Capture the cell that displays the provided text and extract its [X, Y] central coordinate. 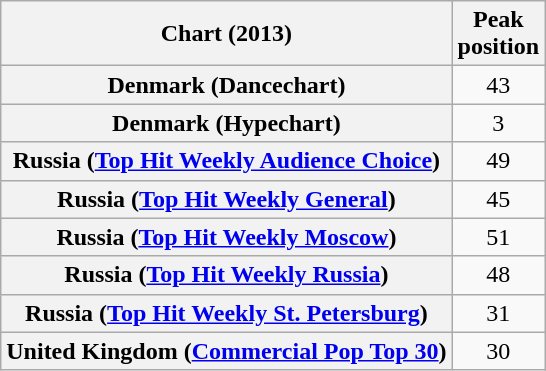
Russia (Top Hit Weekly St. Petersburg) [226, 313]
Russia (Top Hit Weekly Russia) [226, 275]
Russia (Top Hit Weekly General) [226, 199]
45 [498, 199]
Denmark (Dancechart) [226, 85]
51 [498, 237]
43 [498, 85]
United Kingdom (Commercial Pop Top 30) [226, 351]
Denmark (Hypechart) [226, 123]
Russia (Top Hit Weekly Moscow) [226, 237]
Peakposition [498, 34]
48 [498, 275]
3 [498, 123]
Russia (Top Hit Weekly Audience Choice) [226, 161]
30 [498, 351]
Chart (2013) [226, 34]
49 [498, 161]
31 [498, 313]
